Locate the cell with the specified text and output its [X, Y] center coordinate. 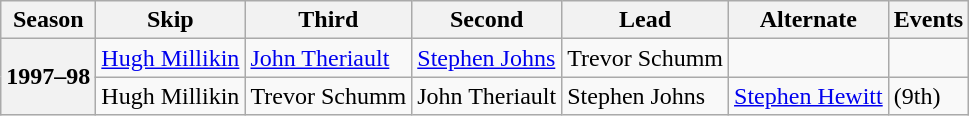
Alternate [809, 20]
Third [328, 20]
(9th) [928, 96]
Skip [170, 20]
Events [928, 20]
Stephen Hewitt [809, 96]
Lead [646, 20]
Season [48, 20]
1997–98 [48, 77]
Second [487, 20]
